Find where the given text appears and provide that cell's center as (x, y) coordinate. 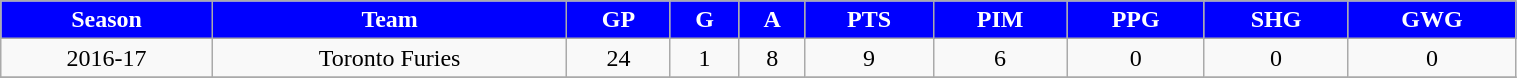
8 (772, 58)
Season (107, 20)
GWG (1432, 20)
PTS (869, 20)
A (772, 20)
SHG (1276, 20)
Toronto Furies (390, 58)
2016-17 (107, 58)
24 (618, 58)
9 (869, 58)
G (704, 20)
GP (618, 20)
6 (1000, 58)
1 (704, 58)
PPG (1136, 20)
PIM (1000, 20)
Team (390, 20)
